Return (X, Y) of the center of cell containing provided text 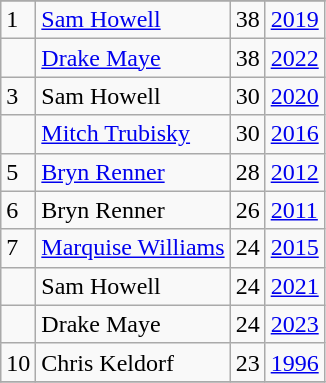
Chris Keldorf (133, 362)
2011 (294, 210)
5 (18, 172)
Mitch Trubisky (133, 134)
10 (18, 362)
2016 (294, 134)
2019 (294, 20)
2020 (294, 96)
7 (18, 248)
3 (18, 96)
6 (18, 210)
2021 (294, 286)
28 (248, 172)
2012 (294, 172)
1996 (294, 362)
2023 (294, 324)
26 (248, 210)
2022 (294, 58)
Marquise Williams (133, 248)
2015 (294, 248)
1 (18, 20)
23 (248, 362)
